Output the (X, Y) coordinate of the center of the cell containing the given text.  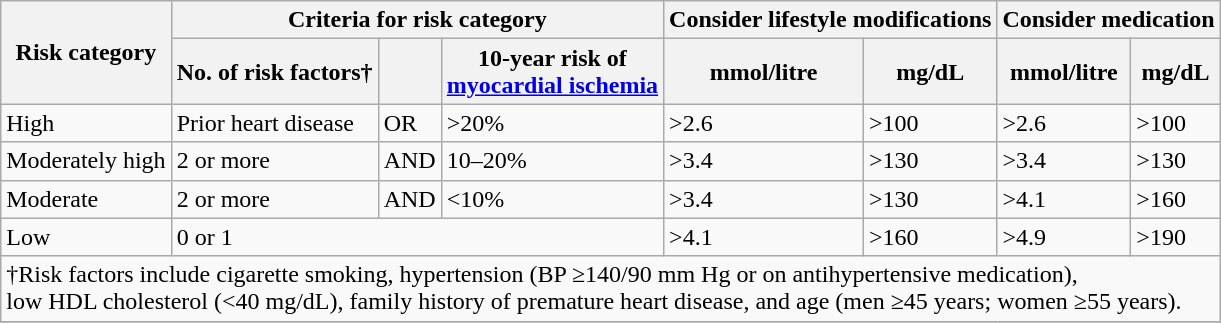
Moderately high (86, 161)
Risk category (86, 52)
>190 (1176, 237)
<10% (552, 199)
>4.9 (1064, 237)
No. of risk factors† (274, 72)
Criteria for risk category (417, 20)
10-year risk ofmyocardial ischemia (552, 72)
0 or 1 (417, 237)
Prior heart disease (274, 123)
High (86, 123)
Low (86, 237)
Consider lifestyle modifications (830, 20)
Consider medication (1108, 20)
Moderate (86, 199)
10–20% (552, 161)
OR (410, 123)
>20% (552, 123)
